Locate the cell with the specified text and output its [X, Y] center coordinate. 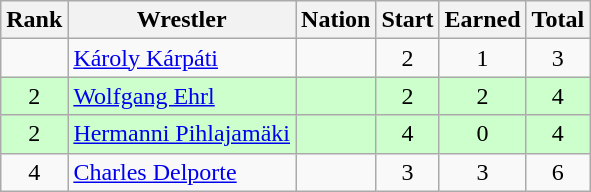
Nation [336, 20]
Rank [34, 20]
6 [558, 172]
Wrestler [182, 20]
Charles Delporte [182, 172]
Wolfgang Ehrl [182, 96]
Total [558, 20]
Start [408, 20]
1 [482, 58]
Károly Kárpáti [182, 58]
0 [482, 134]
Earned [482, 20]
Hermanni Pihlajamäki [182, 134]
